Scan for the cell matching the given text and deliver its [x, y] coordinate at center. 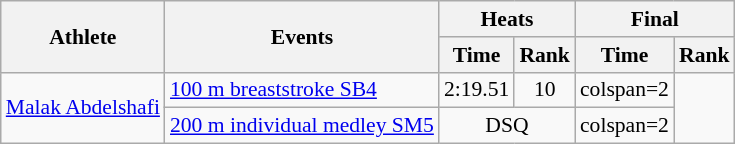
DSQ [507, 126]
Athlete [83, 36]
100 m breaststroke SB4 [302, 90]
Heats [507, 19]
200 m individual medley SM5 [302, 126]
Final [655, 19]
Malak Abdelshafi [83, 108]
10 [544, 90]
2:19.51 [476, 90]
Events [302, 36]
